Output the [x, y] coordinate of the center of the cell containing the given text.  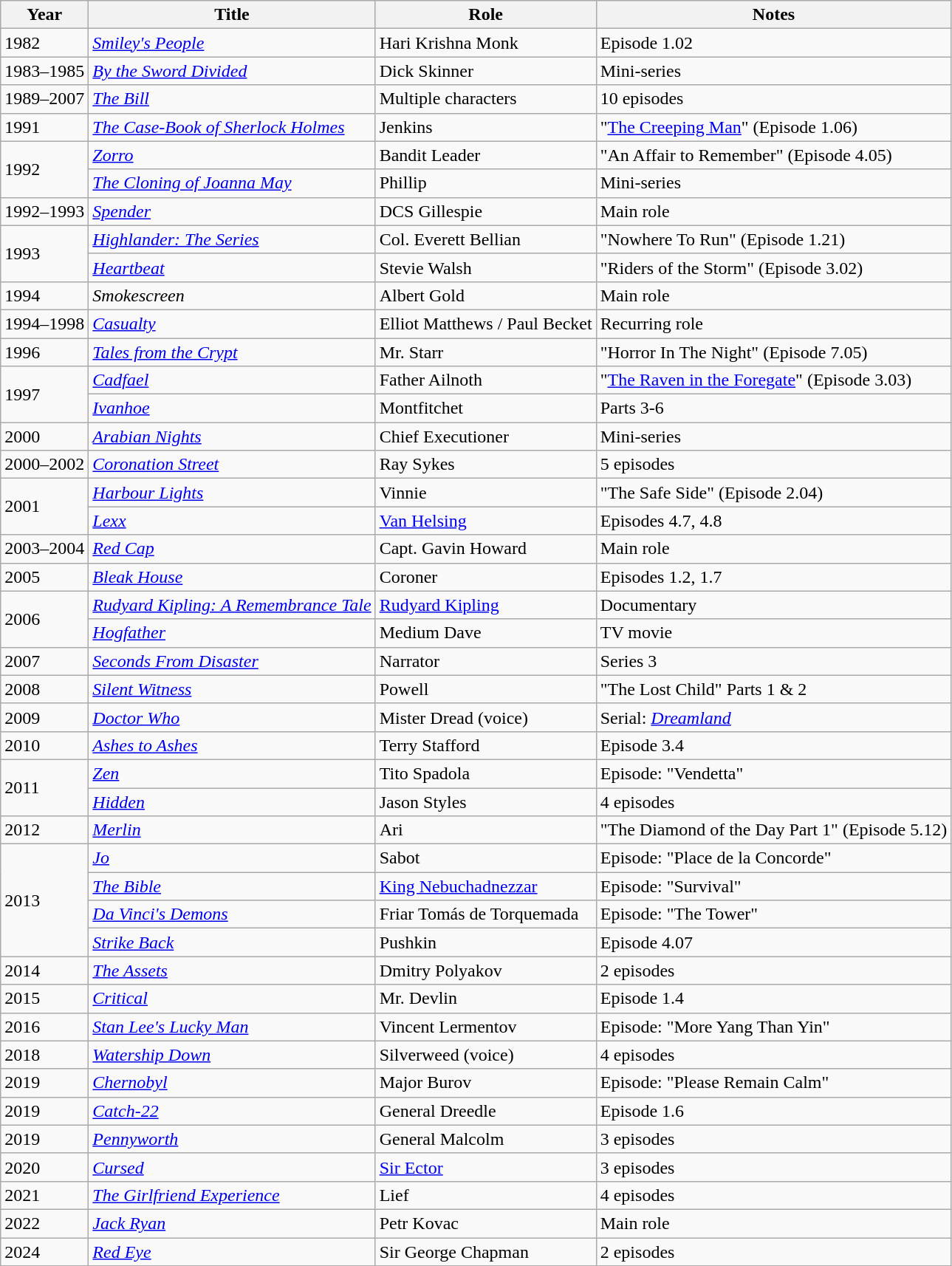
Cadfael [232, 380]
The Bill [232, 99]
Da Vinci's Demons [232, 914]
"Horror In The Night" (Episode 7.05) [774, 352]
"Riders of the Storm" (Episode 3.02) [774, 267]
2007 [44, 661]
By the Sword Divided [232, 71]
Critical [232, 999]
Arabian Nights [232, 437]
2016 [44, 1027]
Notes [774, 15]
Episode 1.6 [774, 1111]
1992 [44, 169]
2000 [44, 437]
Montfitchet [486, 408]
Jenkins [486, 127]
Smokescreen [232, 295]
2014 [44, 971]
Albert Gold [486, 295]
Hogfather [232, 633]
Chernobyl [232, 1083]
Jo [232, 858]
1994–1998 [44, 324]
Catch-22 [232, 1111]
Mister Dread (voice) [486, 717]
1991 [44, 127]
Documentary [774, 605]
1993 [44, 253]
2011 [44, 787]
Pushkin [486, 942]
Episode: "The Tower" [774, 914]
1989–2007 [44, 99]
"The Diamond of the Day Part 1" (Episode 5.12) [774, 830]
Episode: "Vendetta" [774, 773]
DCS Gillespie [486, 211]
Bandit Leader [486, 155]
Coronation Street [232, 465]
The Cloning of Joanna May [232, 183]
Stevie Walsh [486, 267]
1983–1985 [44, 71]
Spender [232, 211]
Medium Dave [486, 633]
10 episodes [774, 99]
2009 [44, 717]
Stan Lee's Lucky Man [232, 1027]
Merlin [232, 830]
Jason Styles [486, 801]
Pennyworth [232, 1139]
Seconds From Disaster [232, 661]
Harbour Lights [232, 493]
Role [486, 15]
Hari Krishna Monk [486, 43]
Lexx [232, 521]
1996 [44, 352]
Hidden [232, 801]
1997 [44, 394]
2022 [44, 1223]
2006 [44, 619]
Watership Down [232, 1055]
Parts 3-6 [774, 408]
2001 [44, 507]
"The Raven in the Foregate" (Episode 3.03) [774, 380]
5 episodes [774, 465]
Elliot Matthews / Paul Becket [486, 324]
Ari [486, 830]
Episode 3.4 [774, 745]
Episode: "Place de la Concorde" [774, 858]
Episode 1.02 [774, 43]
2021 [44, 1195]
Coroner [486, 577]
2003–2004 [44, 549]
Episode: "Survival" [774, 886]
2000–2002 [44, 465]
Silent Witness [232, 689]
Terry Stafford [486, 745]
2020 [44, 1167]
Zen [232, 773]
Sir George Chapman [486, 1252]
Major Burov [486, 1083]
General Malcolm [486, 1139]
2013 [44, 900]
Episodes 4.7, 4.8 [774, 521]
General Dreedle [486, 1111]
Title [232, 15]
The Girlfriend Experience [232, 1195]
Year [44, 15]
Tales from the Crypt [232, 352]
Sir Ector [486, 1167]
Zorro [232, 155]
Chief Executioner [486, 437]
Serial: Dreamland [774, 717]
1982 [44, 43]
"The Lost Child" Parts 1 & 2 [774, 689]
2005 [44, 577]
Sabot [486, 858]
Narrator [486, 661]
2010 [44, 745]
King Nebuchadnezzar [486, 886]
2008 [44, 689]
Casualty [232, 324]
Rudyard Kipling: A Remembrance Tale [232, 605]
Mr. Starr [486, 352]
Phillip [486, 183]
1994 [44, 295]
Red Cap [232, 549]
Episode 4.07 [774, 942]
Cursed [232, 1167]
Vinnie [486, 493]
2012 [44, 830]
The Bible [232, 886]
"The Safe Side" (Episode 2.04) [774, 493]
Recurring role [774, 324]
Episode 1.4 [774, 999]
TV movie [774, 633]
Doctor Who [232, 717]
The Case-Book of Sherlock Holmes [232, 127]
"An Affair to Remember" (Episode 4.05) [774, 155]
Dick Skinner [486, 71]
Vincent Lermentov [486, 1027]
Ivanhoe [232, 408]
2015 [44, 999]
Red Eye [232, 1252]
Mr. Devlin [486, 999]
Friar Tomás de Torquemada [486, 914]
Strike Back [232, 942]
Silverweed (voice) [486, 1055]
Ray Sykes [486, 465]
Petr Kovac [486, 1223]
Ashes to Ashes [232, 745]
Highlander: The Series [232, 239]
Powell [486, 689]
Van Helsing [486, 521]
Heartbeat [232, 267]
1992–1993 [44, 211]
Capt. Gavin Howard [486, 549]
"The Creeping Man" (Episode 1.06) [774, 127]
Episodes 1.2, 1.7 [774, 577]
Rudyard Kipling [486, 605]
Episode: "More Yang Than Yin" [774, 1027]
Lief [486, 1195]
2018 [44, 1055]
Episode: "Please Remain Calm" [774, 1083]
Bleak House [232, 577]
2024 [44, 1252]
Multiple characters [486, 99]
"Nowhere To Run" (Episode 1.21) [774, 239]
Father Ailnoth [486, 380]
Series 3 [774, 661]
Dmitry Polyakov [486, 971]
Jack Ryan [232, 1223]
Smiley's People [232, 43]
Tito Spadola [486, 773]
The Assets [232, 971]
Col. Everett Bellian [486, 239]
